Search for the cell housing the specified text and yield its [X, Y] center coordinate. 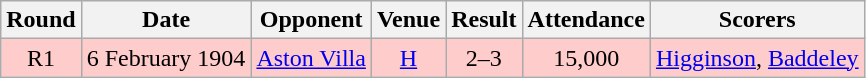
H [408, 58]
Opponent [312, 20]
Result [484, 20]
Date [166, 20]
Aston Villa [312, 58]
Scorers [757, 20]
2–3 [484, 58]
6 February 1904 [166, 58]
R1 [41, 58]
Round [41, 20]
Venue [408, 20]
Attendance [586, 20]
Higginson, Baddeley [757, 58]
15,000 [586, 58]
